Find where the given text appears and provide that cell's center as [x, y] coordinate. 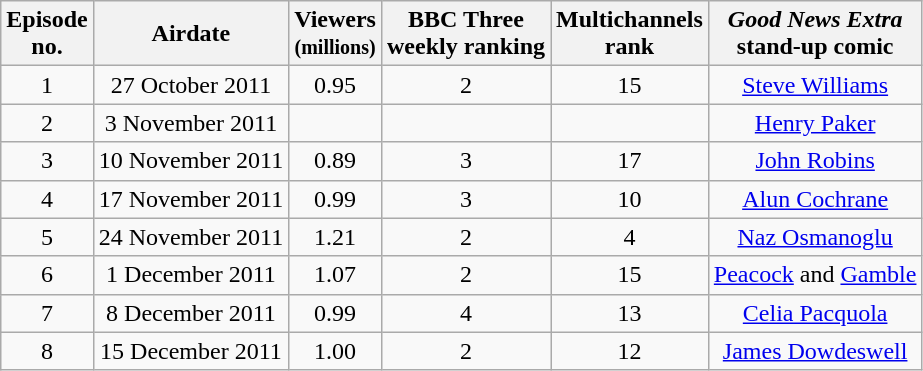
5 [47, 237]
6 [47, 275]
8 December 2011 [190, 313]
27 October 2011 [190, 85]
1.00 [336, 351]
10 November 2011 [190, 161]
17 [630, 161]
7 [47, 313]
8 [47, 351]
0.95 [336, 85]
17 November 2011 [190, 199]
Airdate [190, 34]
Peacock and Gamble [815, 275]
BBC Threeweekly ranking [466, 34]
James Dowdeswell [815, 351]
3 November 2011 [190, 123]
Naz Osmanoglu [815, 237]
Good News Extrastand-up comic [815, 34]
13 [630, 313]
0.89 [336, 161]
10 [630, 199]
Episodeno. [47, 34]
1.07 [336, 275]
Celia Pacquola [815, 313]
1.21 [336, 237]
John Robins [815, 161]
15 December 2011 [190, 351]
Multichannelsrank [630, 34]
Henry Paker [815, 123]
Viewers(millions) [336, 34]
Steve Williams [815, 85]
24 November 2011 [190, 237]
1 December 2011 [190, 275]
12 [630, 351]
1 [47, 85]
Alun Cochrane [815, 199]
